Detect which cell encompasses the target text, then output its [X, Y] center coordinate. 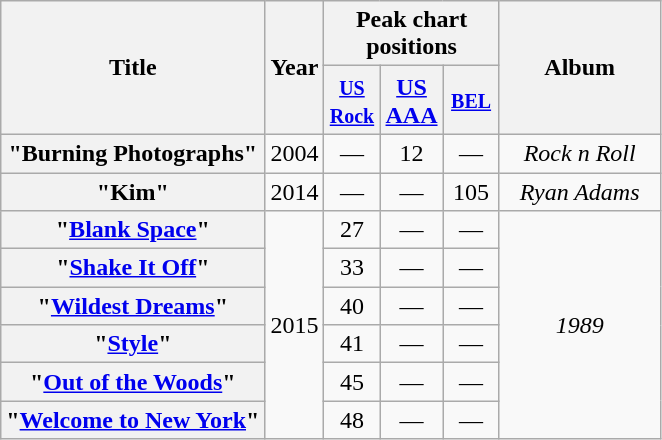
"Wildest Dreams" [133, 306]
US Rock [352, 100]
Year [294, 68]
Album [580, 68]
41 [352, 344]
105 [471, 191]
2014 [294, 191]
Peak chart positions [412, 34]
2004 [294, 153]
33 [352, 268]
40 [352, 306]
"Kim" [133, 191]
"Welcome to New York" [133, 420]
"Style" [133, 344]
"Burning Photographs" [133, 153]
27 [352, 230]
"Shake It Off" [133, 268]
Title [133, 68]
48 [352, 420]
USAAA [412, 100]
45 [352, 382]
1989 [580, 325]
Ryan Adams [580, 191]
2015 [294, 325]
BEL [471, 100]
"Out of the Woods" [133, 382]
12 [412, 153]
"Blank Space" [133, 230]
Rock n Roll [580, 153]
